Search for the cell housing the specified text and yield its (x, y) center coordinate. 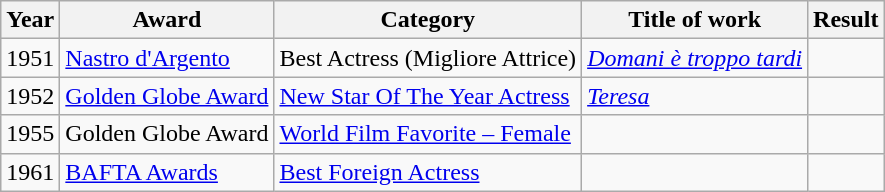
1952 (30, 96)
Year (30, 20)
Domani è troppo tardi (695, 58)
BAFTA Awards (167, 172)
1951 (30, 58)
Award (167, 20)
Best Foreign Actress (428, 172)
1961 (30, 172)
Result (846, 20)
Teresa (695, 96)
Category (428, 20)
New Star Of The Year Actress (428, 96)
Nastro d'Argento (167, 58)
1955 (30, 134)
Title of work (695, 20)
World Film Favorite – Female (428, 134)
Best Actress (Migliore Attrice) (428, 58)
